Capture the cell that displays the provided text and extract its [x, y] central coordinate. 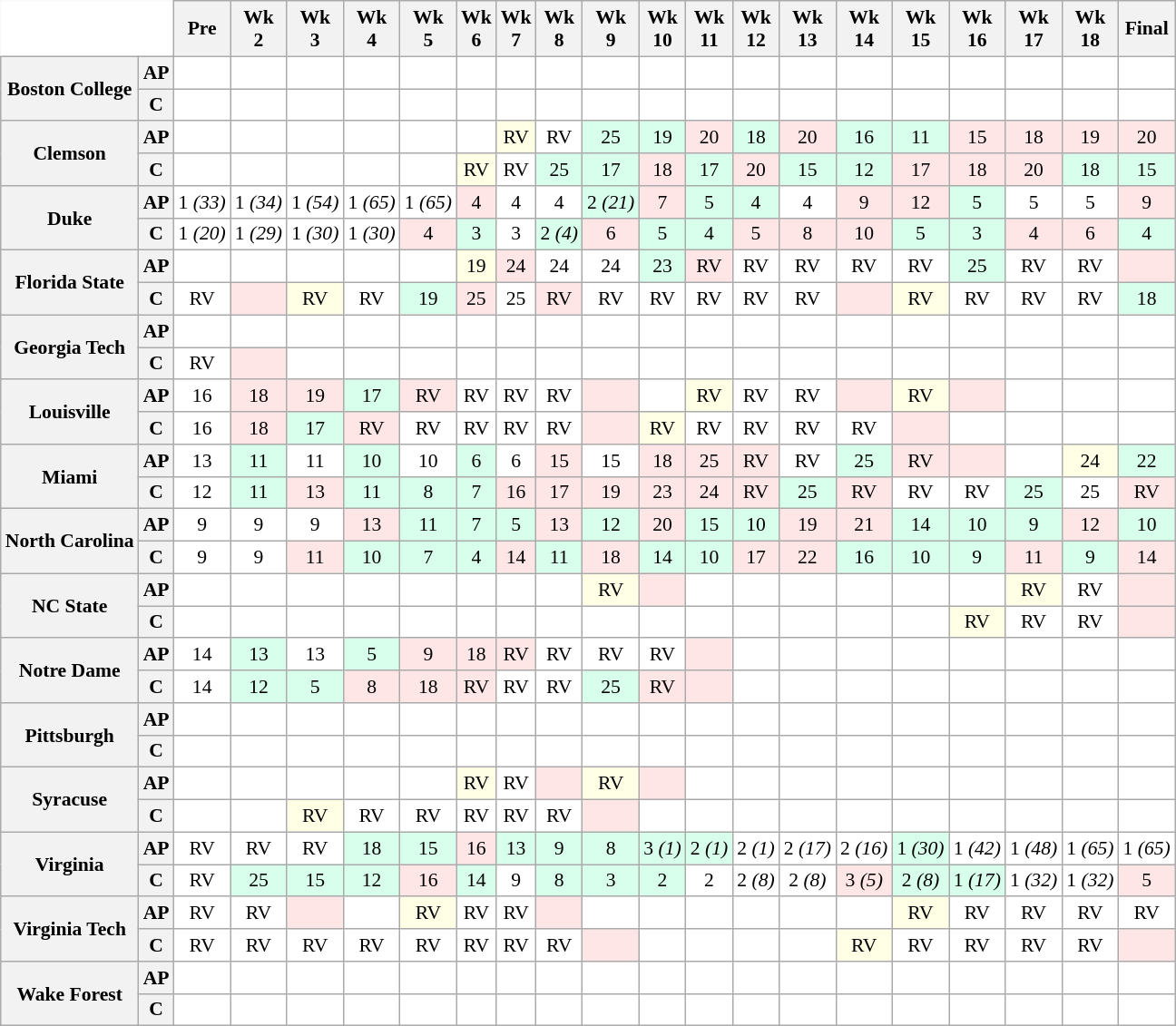
Wake Forest [70, 994]
3 (5) [864, 881]
Duke [70, 218]
Wk10 [662, 29]
2 (21) [611, 202]
1 (17) [977, 881]
Final [1147, 29]
NC State [70, 606]
1 (54) [315, 202]
2 (16) [864, 848]
Clemson [70, 154]
Pittsburgh [70, 735]
Wk5 [428, 29]
Louisville [70, 412]
Wk18 [1090, 29]
Syracuse [70, 800]
1 (29) [259, 234]
Georgia Tech [70, 347]
2 (4) [559, 234]
Wk4 [371, 29]
Wk9 [611, 29]
1 (20) [202, 234]
21 [864, 525]
1 (33) [202, 202]
Wk13 [808, 29]
2 (17) [808, 848]
Notre Dame [70, 671]
Wk15 [920, 29]
Pre [202, 29]
Miami [70, 477]
1 (34) [259, 202]
Virginia [70, 864]
Wk3 [315, 29]
1 (42) [977, 848]
Wk6 [476, 29]
Wk7 [516, 29]
Wk12 [755, 29]
Wk17 [1034, 29]
North Carolina [70, 541]
Wk11 [710, 29]
Virginia Tech [70, 929]
Florida State [70, 283]
Wk16 [977, 29]
1 (48) [1034, 848]
3 (1) [662, 848]
Wk8 [559, 29]
Wk14 [864, 29]
Boston College [70, 89]
Wk2 [259, 29]
